Detect which cell encompasses the target text, then output its (X, Y) center coordinate. 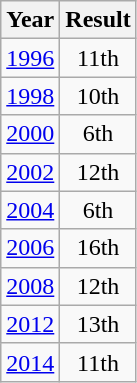
2004 (30, 210)
2014 (30, 362)
2008 (30, 286)
16th (98, 248)
10th (98, 96)
1996 (30, 58)
2012 (30, 324)
Year (30, 20)
2000 (30, 134)
13th (98, 324)
Result (98, 20)
2006 (30, 248)
2002 (30, 172)
1998 (30, 96)
